Detect which cell encompasses the target text, then output its (x, y) center coordinate. 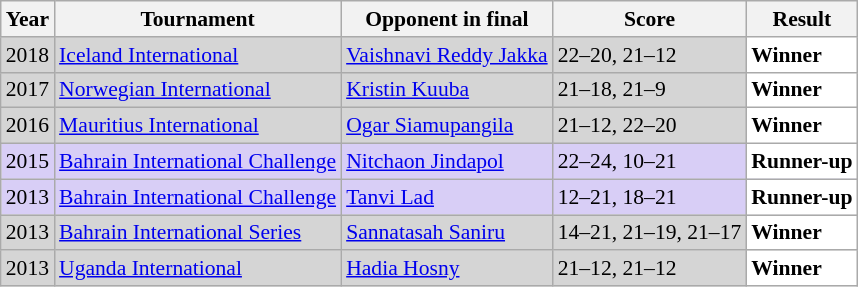
Mauritius International (198, 126)
Result (802, 19)
Kristin Kuuba (447, 90)
22–20, 21–12 (650, 55)
Opponent in final (447, 19)
Tournament (198, 19)
21–12, 22–20 (650, 126)
12–21, 18–21 (650, 197)
Nitchaon Jindapol (447, 162)
2018 (28, 55)
Ogar Siamupangila (447, 126)
Uganda International (198, 269)
21–18, 21–9 (650, 90)
Bahrain International Series (198, 233)
14–21, 21–19, 21–17 (650, 233)
Vaishnavi Reddy Jakka (447, 55)
2015 (28, 162)
Iceland International (198, 55)
Hadia Hosny (447, 269)
2016 (28, 126)
Score (650, 19)
Tanvi Lad (447, 197)
22–24, 10–21 (650, 162)
2017 (28, 90)
Year (28, 19)
21–12, 21–12 (650, 269)
Norwegian International (198, 90)
Sannatasah Saniru (447, 233)
